For the text-containing cell, return its midpoint in (X, Y) coordinate format. 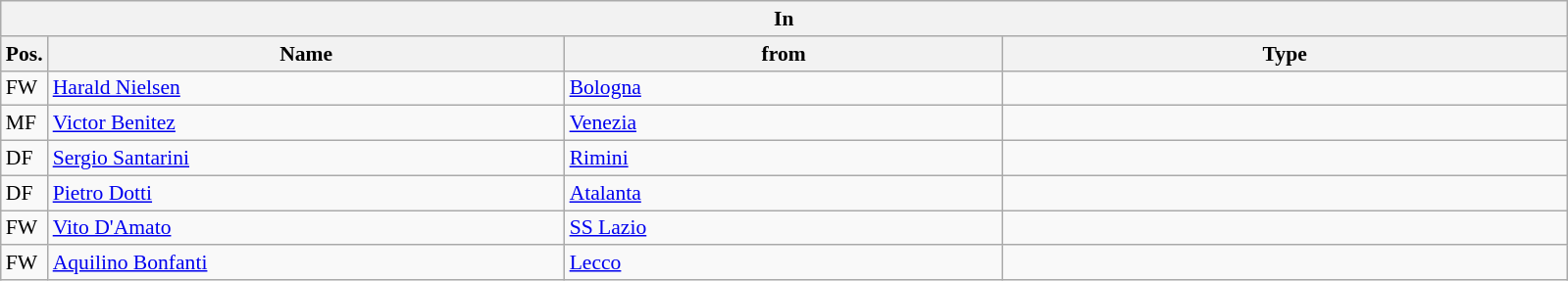
Venezia (784, 123)
Victor Benitez (306, 123)
Pos. (25, 54)
Vito D'Amato (306, 228)
from (784, 54)
Sergio Santarini (306, 159)
Aquilino Bonfanti (306, 263)
Lecco (784, 263)
Type (1285, 54)
Rimini (784, 159)
SS Lazio (784, 228)
Atalanta (784, 193)
In (784, 19)
Bologna (784, 88)
Pietro Dotti (306, 193)
Name (306, 54)
MF (25, 123)
Harald Nielsen (306, 88)
